Find where the given text appears and provide that cell's center as [X, Y] coordinate. 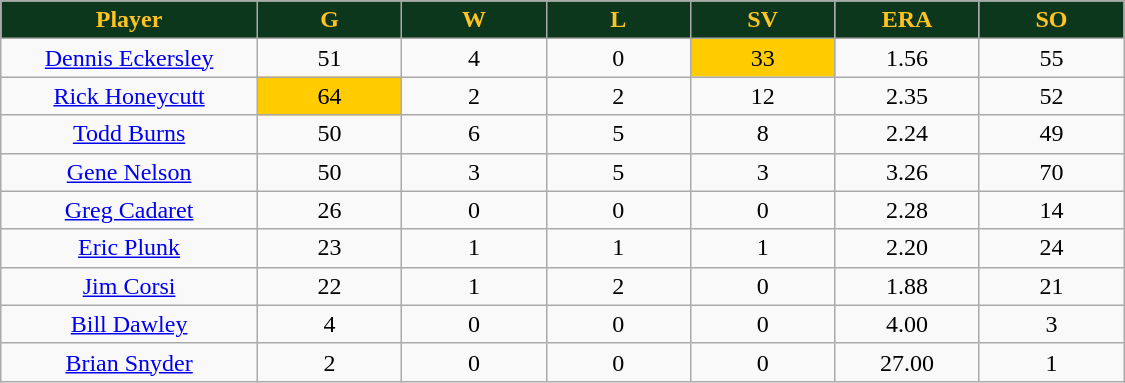
24 [1051, 248]
W [474, 20]
G [329, 20]
Player [130, 20]
27.00 [907, 362]
55 [1051, 58]
12 [763, 96]
2.20 [907, 248]
Bill Dawley [130, 324]
33 [763, 58]
3.26 [907, 172]
8 [763, 134]
ERA [907, 20]
4.00 [907, 324]
Todd Burns [130, 134]
49 [1051, 134]
L [618, 20]
SO [1051, 20]
SV [763, 20]
Brian Snyder [130, 362]
Jim Corsi [130, 286]
14 [1051, 210]
2.28 [907, 210]
2.35 [907, 96]
23 [329, 248]
21 [1051, 286]
6 [474, 134]
52 [1051, 96]
2.24 [907, 134]
64 [329, 96]
Dennis Eckersley [130, 58]
22 [329, 286]
1.88 [907, 286]
70 [1051, 172]
Rick Honeycutt [130, 96]
Greg Cadaret [130, 210]
51 [329, 58]
1.56 [907, 58]
Gene Nelson [130, 172]
26 [329, 210]
Eric Plunk [130, 248]
